Detect which cell encompasses the target text, then output its [x, y] center coordinate. 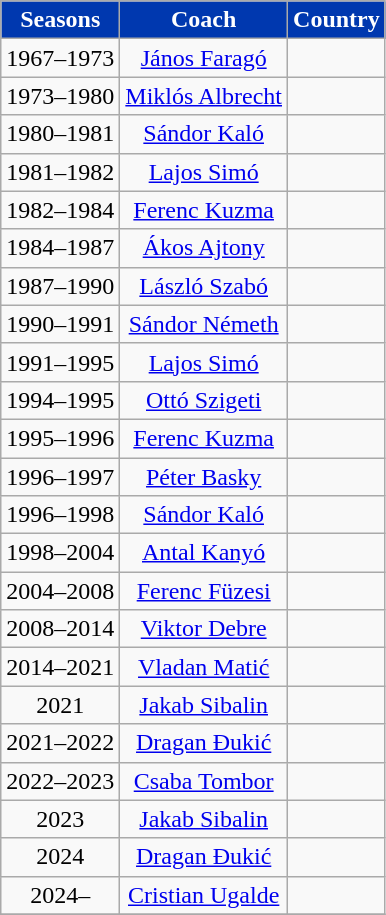
2008–2014 [60, 629]
1967–1973 [60, 58]
1980–1981 [60, 134]
2004–2008 [60, 591]
Ákos Ajtony [204, 248]
2014–2021 [60, 667]
2021 [60, 705]
1998–2004 [60, 553]
2024 [60, 857]
Antal Kanyó [204, 553]
Ferenc Füzesi [204, 591]
Coach [204, 20]
Péter Basky [204, 477]
1994–1995 [60, 400]
1996–1997 [60, 477]
Csaba Tombor [204, 781]
János Faragó [204, 58]
Vladan Matić [204, 667]
Country [337, 20]
2022–2023 [60, 781]
1973–1980 [60, 96]
1982–1984 [60, 210]
1991–1995 [60, 362]
1984–1987 [60, 248]
1987–1990 [60, 286]
Sándor Németh [204, 324]
2023 [60, 819]
Seasons [60, 20]
Viktor Debre [204, 629]
2024– [60, 895]
1990–1991 [60, 324]
2021–2022 [60, 743]
László Szabó [204, 286]
1996–1998 [60, 515]
Cristian Ugalde [204, 895]
1995–1996 [60, 438]
Miklós Albrecht [204, 96]
1981–1982 [60, 172]
Ottó Szigeti [204, 400]
